Capture the cell that displays the provided text and extract its (x, y) central coordinate. 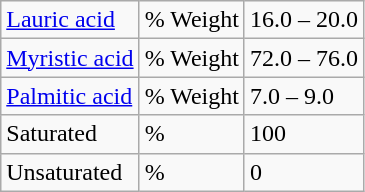
72.0 – 76.0 (304, 58)
Lauric acid (70, 20)
7.0 – 9.0 (304, 96)
Saturated (70, 134)
100 (304, 134)
0 (304, 172)
Palmitic acid (70, 96)
16.0 – 20.0 (304, 20)
Unsaturated (70, 172)
Myristic acid (70, 58)
